Locate the cell with the specified text and output its [X, Y] center coordinate. 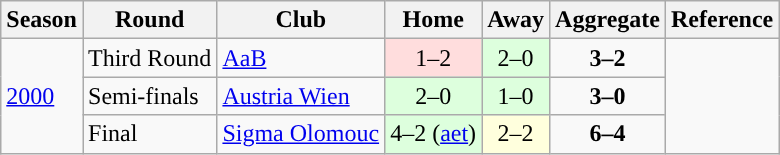
3–2 [608, 58]
1–0 [516, 96]
Semi-finals [149, 96]
1–2 [434, 58]
Austria Wien [301, 96]
2–2 [516, 134]
Home [434, 20]
Third Round [149, 58]
AaB [301, 58]
Round [149, 20]
6–4 [608, 134]
2000 [42, 96]
Sigma Olomouc [301, 134]
3–0 [608, 96]
Club [301, 20]
Away [516, 20]
Season [42, 20]
Reference [722, 20]
Aggregate [608, 20]
Final [149, 134]
4–2 (aet) [434, 134]
